Return the (X, Y) coordinate for the center point of the cell that contains the specified text.  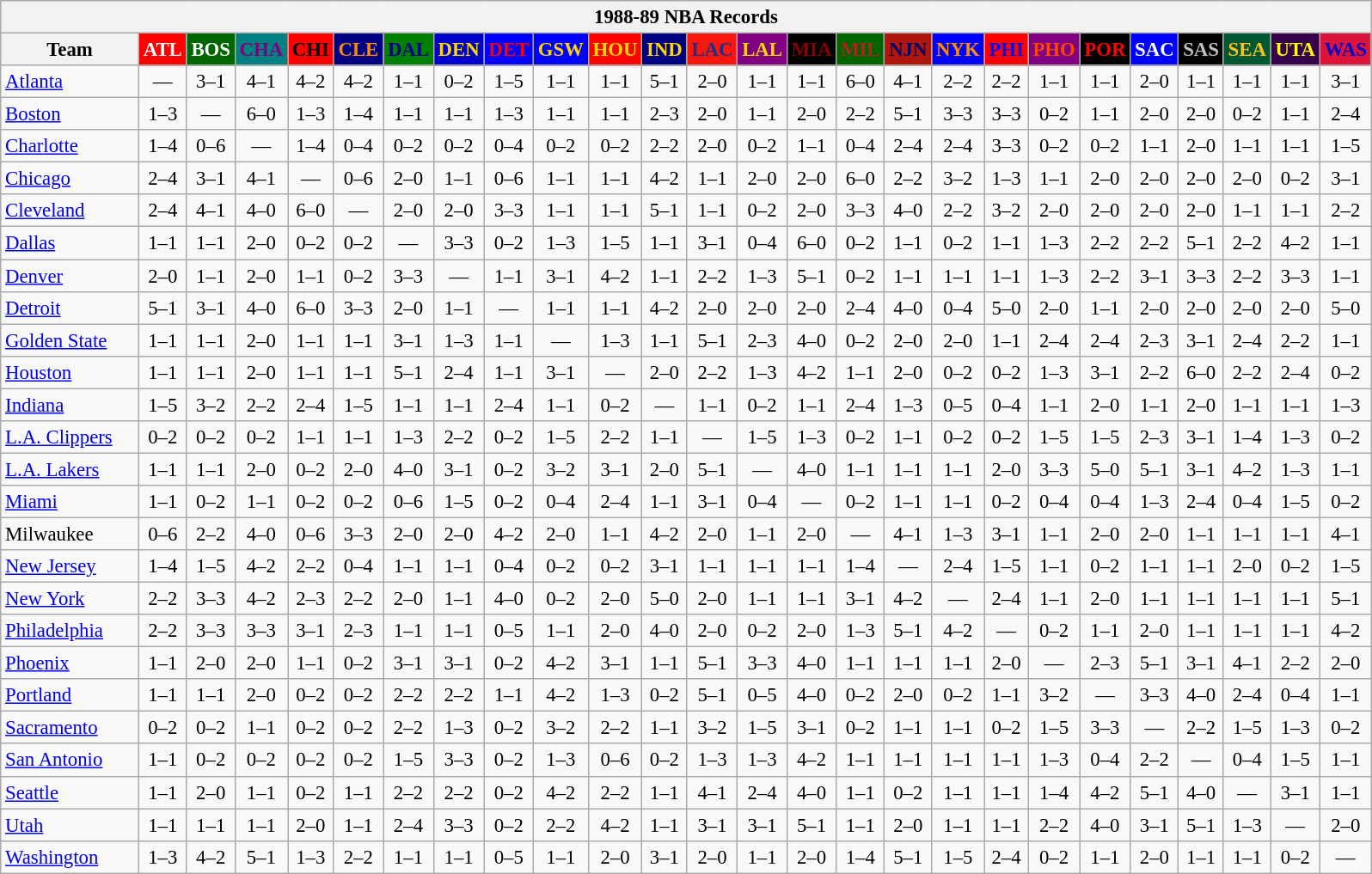
SAS (1201, 50)
CHI (310, 50)
Team (70, 50)
Portland (70, 695)
Milwaukee (70, 534)
Phoenix (70, 663)
Detroit (70, 308)
NYK (958, 50)
SEA (1246, 50)
DAL (409, 50)
ATL (162, 50)
CHA (261, 50)
LAC (712, 50)
Houston (70, 372)
WAS (1345, 50)
Cleveland (70, 211)
Charlotte (70, 146)
Philadelphia (70, 631)
Miami (70, 502)
HOU (616, 50)
Utah (70, 825)
Boston (70, 114)
DEN (459, 50)
L.A. Clippers (70, 437)
L.A. Lakers (70, 469)
MIA (812, 50)
Golden State (70, 340)
GSW (560, 50)
SAC (1155, 50)
San Antonio (70, 761)
New York (70, 599)
Seattle (70, 792)
POR (1106, 50)
CLE (358, 50)
Sacramento (70, 728)
Washington (70, 857)
BOS (211, 50)
IND (665, 50)
Denver (70, 276)
MIL (861, 50)
DET (509, 50)
Chicago (70, 179)
New Jersey (70, 566)
Dallas (70, 243)
Atlanta (70, 82)
PHO (1054, 50)
NJN (908, 50)
LAL (762, 50)
UTA (1295, 50)
PHI (1006, 50)
1988-89 NBA Records (686, 17)
Indiana (70, 405)
